Find where the given text appears and provide that cell's center as (x, y) coordinate. 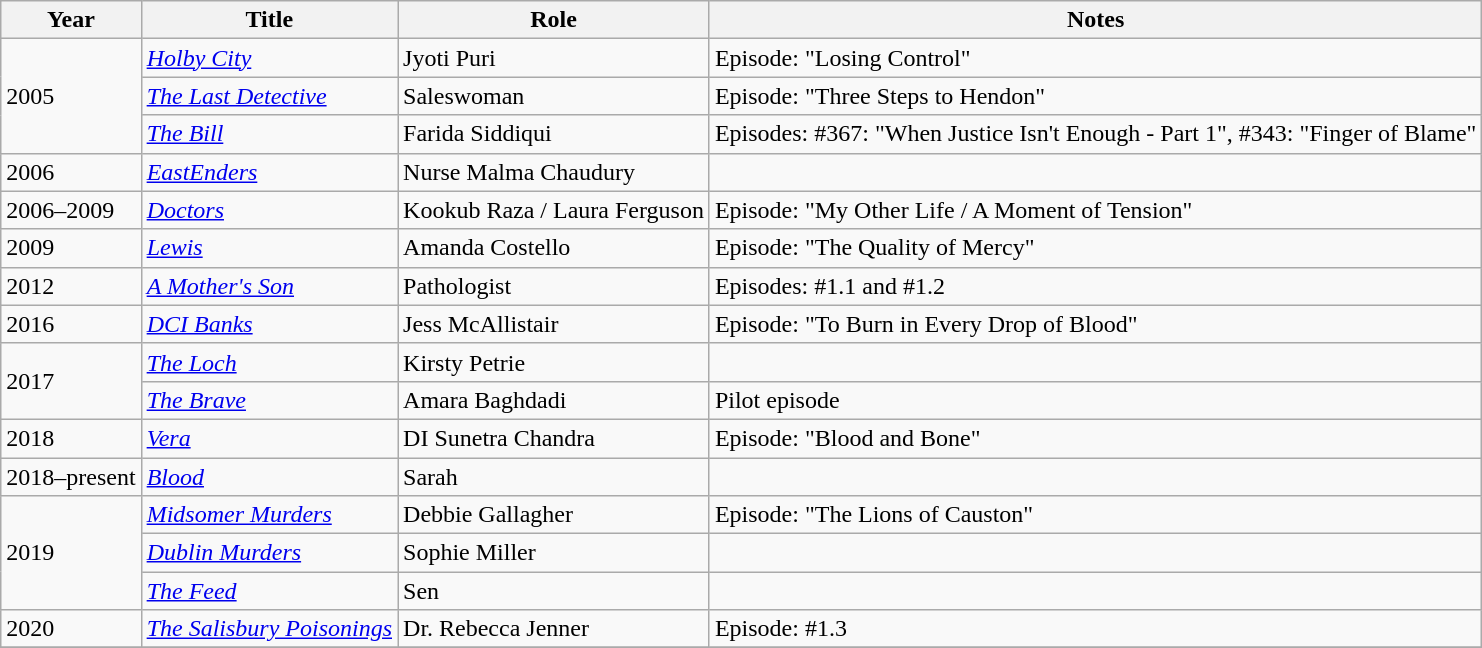
2017 (71, 381)
The Salisbury Poisonings (269, 629)
Vera (269, 438)
The Feed (269, 591)
2009 (71, 248)
Midsomer Murders (269, 515)
Kirsty Petrie (554, 362)
2020 (71, 629)
Episode: "The Lions of Causton" (1095, 515)
Farida Siddiqui (554, 134)
Kookub Raza / Laura Ferguson (554, 210)
Dr. Rebecca Jenner (554, 629)
2012 (71, 286)
Episodes: #1.1 and #1.2 (1095, 286)
EastEnders (269, 172)
Amara Baghdadi (554, 400)
Jyoti Puri (554, 58)
The Last Detective (269, 96)
Debbie Gallagher (554, 515)
The Loch (269, 362)
Title (269, 20)
Episode: "The Quality of Mercy" (1095, 248)
DI Sunetra Chandra (554, 438)
Episode: "My Other Life / A Moment of Tension" (1095, 210)
2006–2009 (71, 210)
Saleswoman (554, 96)
Lewis (269, 248)
Episode: "Blood and Bone" (1095, 438)
2016 (71, 324)
Nurse Malma Chaudury (554, 172)
DCI Banks (269, 324)
Doctors (269, 210)
2019 (71, 553)
The Brave (269, 400)
A Mother's Son (269, 286)
Amanda Costello (554, 248)
Episode: "Three Steps to Hendon" (1095, 96)
Episode: "To Burn in Every Drop of Blood" (1095, 324)
Sen (554, 591)
The Bill (269, 134)
2006 (71, 172)
Episodes: #367: "When Justice Isn't Enough - Part 1", #343: "Finger of Blame" (1095, 134)
2005 (71, 96)
Sarah (554, 477)
Year (71, 20)
Notes (1095, 20)
Episode: "Losing Control" (1095, 58)
Holby City (269, 58)
Jess McAllistair (554, 324)
Dublin Murders (269, 553)
Pathologist (554, 286)
Episode: #1.3 (1095, 629)
Sophie Miller (554, 553)
2018 (71, 438)
Blood (269, 477)
2018–present (71, 477)
Role (554, 20)
Pilot episode (1095, 400)
